From the cell containing the given text, extract its center point as (X, Y) coordinate. 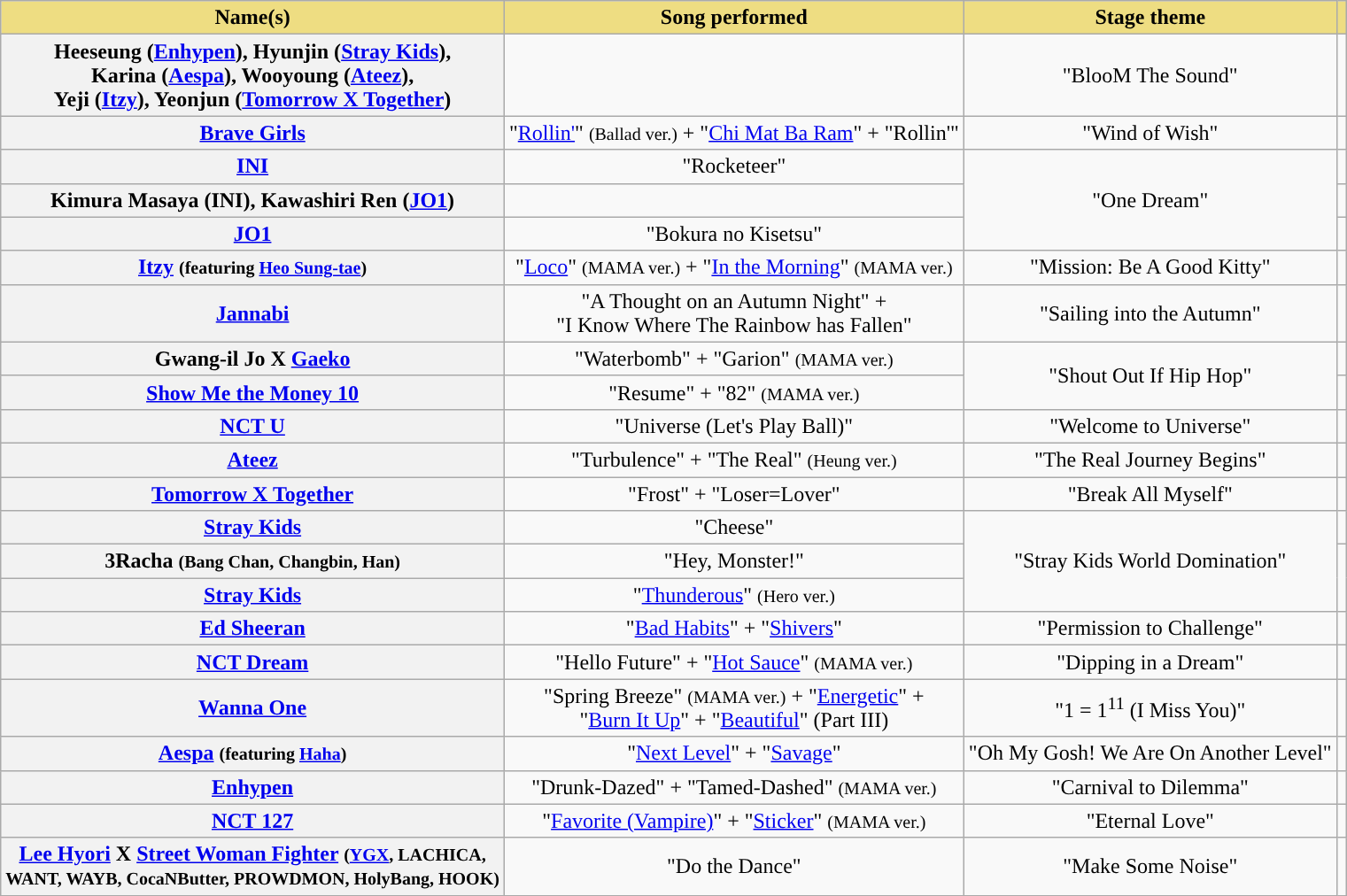
"Dipping in a Dream" (1150, 662)
"Break All Myself" (1150, 493)
INI (253, 166)
"Turbulence" + "The Real" (Heung ver.) (733, 460)
"Shout Out If Hip Hop" (1150, 375)
Lee Hyori X Street Woman Fighter (YGX, LACHICA, WANT, WAYB, CocaNButter, PROWDMON, HolyBang, HOOK) (253, 866)
"Wind of Wish" (1150, 133)
"Rocketeer" (733, 166)
JO1 (253, 234)
Heeseung (Enhypen), Hyunjin (Stray Kids), Karina (Aespa), Wooyoung (Ateez), Yeji (Itzy), Yeonjun (Tomorrow X Together) (253, 75)
Name(s) (253, 18)
3Racha (Bang Chan, Changbin, Han) (253, 561)
NCT 127 (253, 821)
"Welcome to Universe" (1150, 426)
"Universe (Let's Play Ball)" (733, 426)
"The Real Journey Begins" (1150, 460)
"Oh My Gosh! We Are On Another Level" (1150, 753)
"Permission to Challenge" (1150, 629)
"Bad Habits" + "Shivers" (733, 629)
Jannabi (253, 313)
Song performed (733, 18)
Gwang-il Jo X Gaeko (253, 359)
Enhypen (253, 787)
"Do the Dance" (733, 866)
"Carnival to Dilemma" (1150, 787)
"Hey, Monster!" (733, 561)
Itzy (featuring Heo Sung-tae) (253, 267)
Tomorrow X Together (253, 493)
Wanna One (253, 708)
NCT U (253, 426)
"Sailing into the Autumn" (1150, 313)
"Make Some Noise" (1150, 866)
"Mission: Be A Good Kitty" (1150, 267)
Aespa (featuring Haha) (253, 753)
"Favorite (Vampire)" + "Sticker" (MAMA ver.) (733, 821)
"Rollin'" (Ballad ver.) + "Chi Mat Ba Ram" + "Rollin'" (733, 133)
"Spring Breeze" (MAMA ver.) + "Energetic" + "Burn It Up" + "Beautiful" (Part III) (733, 708)
Kimura Masaya (INI), Kawashiri Ren (JO1) (253, 200)
"Cheese" (733, 528)
"1 = 111 (I Miss You)" (1150, 708)
Ed Sheeran (253, 629)
"Bokura no Kisetsu" (733, 234)
"Hello Future" + "Hot Sauce" (MAMA ver.) (733, 662)
"Waterbomb" + "Garion" (MAMA ver.) (733, 359)
"One Dream" (1150, 200)
Ateez (253, 460)
"Loco" (MAMA ver.) + "In the Morning" (MAMA ver.) (733, 267)
Brave Girls (253, 133)
"Stray Kids World Domination" (1150, 561)
Stage theme (1150, 18)
"Thunderous" (Hero ver.) (733, 595)
"Resume" + "82" (MAMA ver.) (733, 392)
"Frost" + "Loser=Lover" (733, 493)
"BlooM The Sound" (1150, 75)
"A Thought on an Autumn Night" + "I Know Where The Rainbow has Fallen" (733, 313)
NCT Dream (253, 662)
"Eternal Love" (1150, 821)
"Drunk-Dazed" + "Tamed-Dashed" (MAMA ver.) (733, 787)
"Next Level" + "Savage" (733, 753)
Show Me the Money 10 (253, 392)
